For the text-containing cell, return its midpoint in (X, Y) coordinate format. 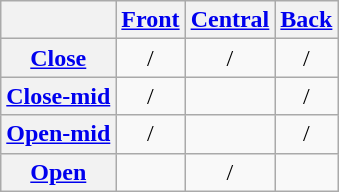
Open-mid (58, 134)
Close (58, 58)
Back (306, 20)
Close-mid (58, 96)
Open (58, 172)
Central (230, 20)
Front (150, 20)
